Detect which cell encompasses the target text, then output its (X, Y) center coordinate. 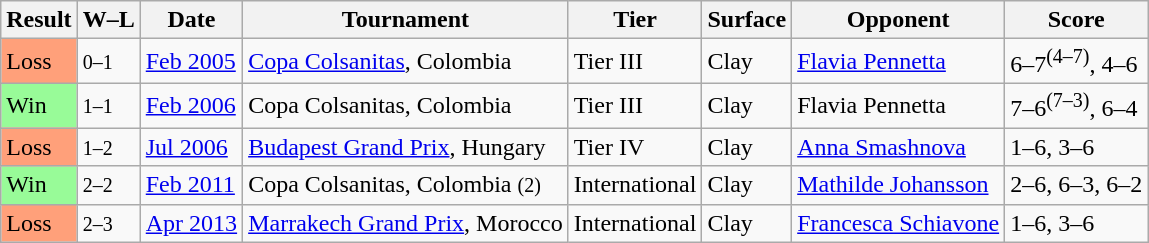
1–1 (108, 106)
Score (1076, 20)
Tier (635, 20)
Date (191, 20)
Apr 2013 (191, 223)
7–6(7–3), 6–4 (1076, 106)
6–7(4–7), 4–6 (1076, 62)
Francesca Schiavone (898, 223)
Copa Colsanitas, Colombia (2) (406, 185)
Result (39, 20)
Feb 2006 (191, 106)
Anna Smashnova (898, 147)
Tournament (406, 20)
Feb 2011 (191, 185)
Feb 2005 (191, 62)
Jul 2006 (191, 147)
Budapest Grand Prix, Hungary (406, 147)
W–L (108, 20)
Marrakech Grand Prix, Morocco (406, 223)
Surface (747, 20)
0–1 (108, 62)
2–3 (108, 223)
1–2 (108, 147)
2–6, 6–3, 6–2 (1076, 185)
2–2 (108, 185)
Mathilde Johansson (898, 185)
Opponent (898, 20)
Tier IV (635, 147)
